Search for the cell housing the specified text and yield its (x, y) center coordinate. 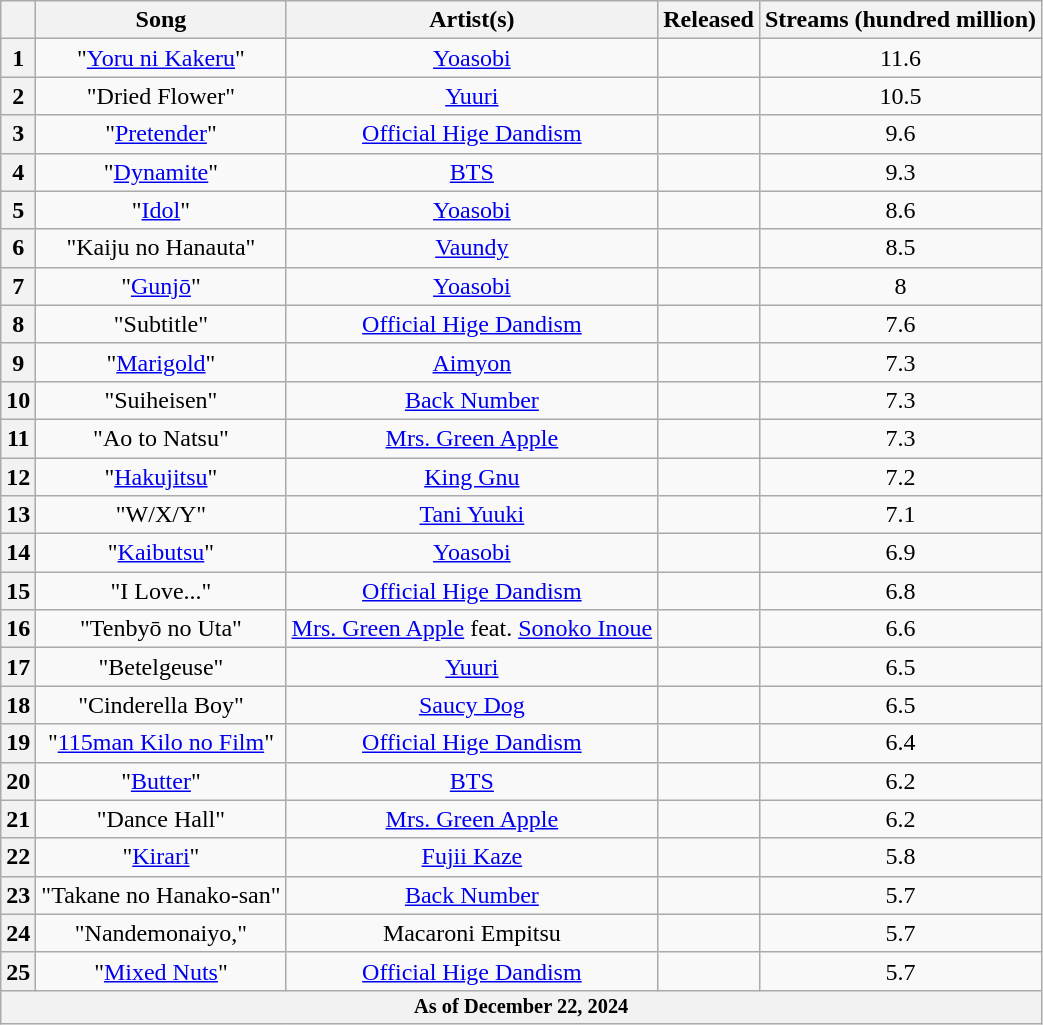
4 (18, 172)
Fujii Kaze (472, 857)
Artist(s) (472, 20)
Released (709, 20)
6.9 (900, 553)
22 (18, 857)
"115man Kilo no Film" (161, 743)
13 (18, 515)
8.6 (900, 210)
11 (18, 438)
7 (18, 286)
"Marigold" (161, 362)
23 (18, 895)
"Tenbyō no Uta" (161, 629)
King Gnu (472, 477)
6 (18, 248)
2 (18, 96)
7.6 (900, 324)
20 (18, 781)
Macaroni Empitsu (472, 933)
9.6 (900, 134)
"Idol" (161, 210)
6.8 (900, 591)
Streams (hundred million) (900, 20)
"Cinderella Boy" (161, 705)
11.6 (900, 58)
"Kirari" (161, 857)
"Kaiju no Hanauta" (161, 248)
Saucy Dog (472, 705)
Mrs. Green Apple feat. Sonoko Inoue (472, 629)
5 (18, 210)
Song (161, 20)
As of December 22, 2024 (522, 1007)
"Ao to Natsu" (161, 438)
21 (18, 819)
10.5 (900, 96)
"Gunjō" (161, 286)
8.5 (900, 248)
"Takane no Hanako-san" (161, 895)
"Betelgeuse" (161, 667)
Vaundy (472, 248)
9 (18, 362)
14 (18, 553)
"Kaibutsu" (161, 553)
"Pretender" (161, 134)
"Butter" (161, 781)
"Yoru ni Kakeru" (161, 58)
10 (18, 400)
"W/X/Y" (161, 515)
"Dried Flower" (161, 96)
18 (18, 705)
5.8 (900, 857)
"Hakujitsu" (161, 477)
3 (18, 134)
9.3 (900, 172)
"Dance Hall" (161, 819)
7.1 (900, 515)
Aimyon (472, 362)
1 (18, 58)
7.2 (900, 477)
16 (18, 629)
12 (18, 477)
"Mixed Nuts" (161, 971)
25 (18, 971)
Tani Yuuki (472, 515)
19 (18, 743)
"Suiheisen" (161, 400)
6.4 (900, 743)
"Dynamite" (161, 172)
6.6 (900, 629)
"Nandemonaiyo," (161, 933)
"I Love..." (161, 591)
15 (18, 591)
17 (18, 667)
24 (18, 933)
"Subtitle" (161, 324)
